Locate the cell with the specified text and output its (x, y) center coordinate. 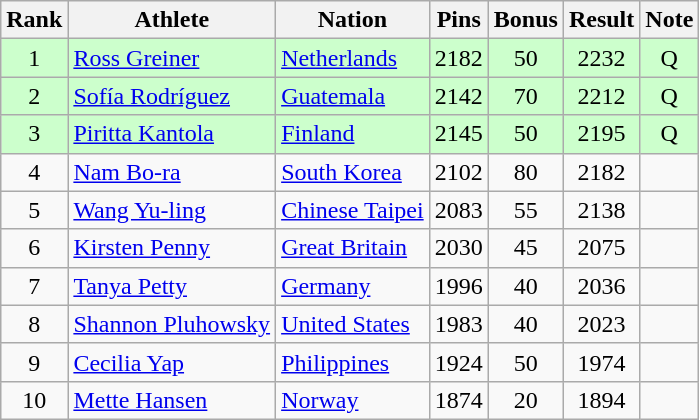
20 (526, 400)
7 (34, 286)
80 (526, 172)
Sofía Rodríguez (172, 96)
Wang Yu-ling (172, 210)
Mette Hansen (172, 400)
Tanya Petty (172, 286)
4 (34, 172)
6 (34, 248)
Philippines (353, 362)
Pins (458, 20)
Kirsten Penny (172, 248)
9 (34, 362)
1924 (458, 362)
8 (34, 324)
2075 (601, 248)
70 (526, 96)
2023 (601, 324)
Germany (353, 286)
Note (670, 20)
2 (34, 96)
Netherlands (353, 58)
1974 (601, 362)
2195 (601, 134)
2142 (458, 96)
2212 (601, 96)
Chinese Taipei (353, 210)
1 (34, 58)
2102 (458, 172)
Rank (34, 20)
2145 (458, 134)
South Korea (353, 172)
10 (34, 400)
Great Britain (353, 248)
1874 (458, 400)
2232 (601, 58)
Guatemala (353, 96)
United States (353, 324)
1894 (601, 400)
Cecilia Yap (172, 362)
Bonus (526, 20)
Shannon Pluhowsky (172, 324)
45 (526, 248)
3 (34, 134)
55 (526, 210)
2036 (601, 286)
Norway (353, 400)
Ross Greiner (172, 58)
Nation (353, 20)
Nam Bo-ra (172, 172)
2030 (458, 248)
2083 (458, 210)
Finland (353, 134)
1983 (458, 324)
5 (34, 210)
Piritta Kantola (172, 134)
1996 (458, 286)
2138 (601, 210)
Result (601, 20)
Athlete (172, 20)
